Search for the cell housing the specified text and yield its [X, Y] center coordinate. 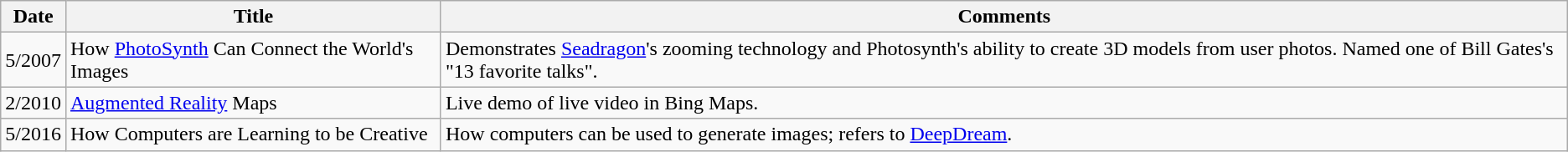
2/2010 [34, 103]
Comments [1003, 17]
Date [34, 17]
Augmented Reality Maps [253, 103]
5/2007 [34, 60]
5/2016 [34, 134]
Title [253, 17]
How Computers are Learning to be Creative [253, 134]
Live demo of live video in Bing Maps. [1003, 103]
How computers can be used to generate images; refers to DeepDream. [1003, 134]
How PhotoSynth Can Connect the World's Images [253, 60]
